From the cell containing the given text, extract its center point as [x, y] coordinate. 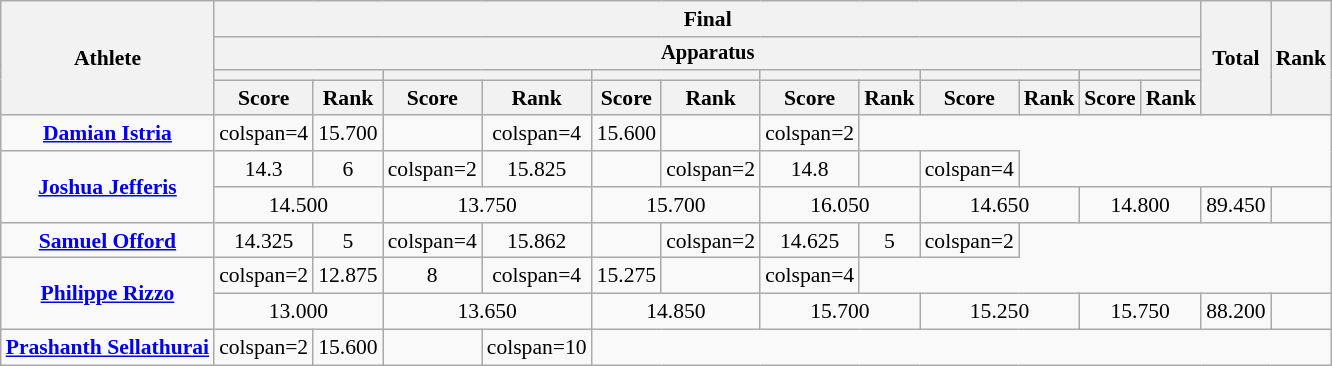
14.500 [298, 205]
Total [1236, 58]
14.800 [1140, 205]
13.650 [488, 312]
15.275 [626, 276]
89.450 [1236, 205]
Apparatus [708, 54]
6 [348, 169]
13.750 [488, 205]
Damian Istria [108, 134]
14.325 [264, 241]
15.825 [537, 169]
12.875 [348, 276]
13.000 [298, 312]
14.850 [676, 312]
Athlete [108, 58]
14.625 [810, 241]
88.200 [1236, 312]
Prashanth Sellathurai [108, 348]
15.750 [1140, 312]
Samuel Offord [108, 241]
Philippe Rizzo [108, 294]
14.3 [264, 169]
colspan=10 [537, 348]
8 [432, 276]
16.050 [840, 205]
14.650 [1000, 205]
14.8 [810, 169]
15.862 [537, 241]
Joshua Jefferis [108, 186]
15.250 [1000, 312]
Final [708, 19]
